Output the [X, Y] coordinate of the center of the cell containing the given text.  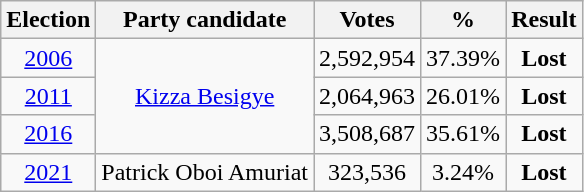
% [464, 20]
Kizza Besigye [205, 96]
Party candidate [205, 20]
2016 [48, 134]
2,064,963 [368, 96]
35.61% [464, 134]
Election [48, 20]
2021 [48, 172]
Result [544, 20]
323,536 [368, 172]
37.39% [464, 58]
26.01% [464, 96]
3.24% [464, 172]
2011 [48, 96]
2006 [48, 58]
2,592,954 [368, 58]
Patrick Oboi Amuriat [205, 172]
3,508,687 [368, 134]
Votes [368, 20]
